Return the [X, Y] coordinate for the center point of the cell that contains the specified text.  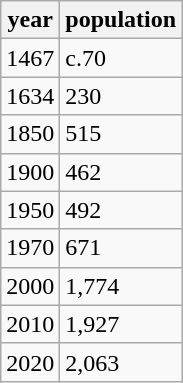
2,063 [121, 362]
515 [121, 134]
1,927 [121, 324]
c.70 [121, 58]
year [30, 20]
2010 [30, 324]
1970 [30, 248]
671 [121, 248]
2020 [30, 362]
1467 [30, 58]
1950 [30, 210]
2000 [30, 286]
1850 [30, 134]
1634 [30, 96]
population [121, 20]
492 [121, 210]
230 [121, 96]
1900 [30, 172]
462 [121, 172]
1,774 [121, 286]
